Search for the cell housing the specified text and yield its (X, Y) center coordinate. 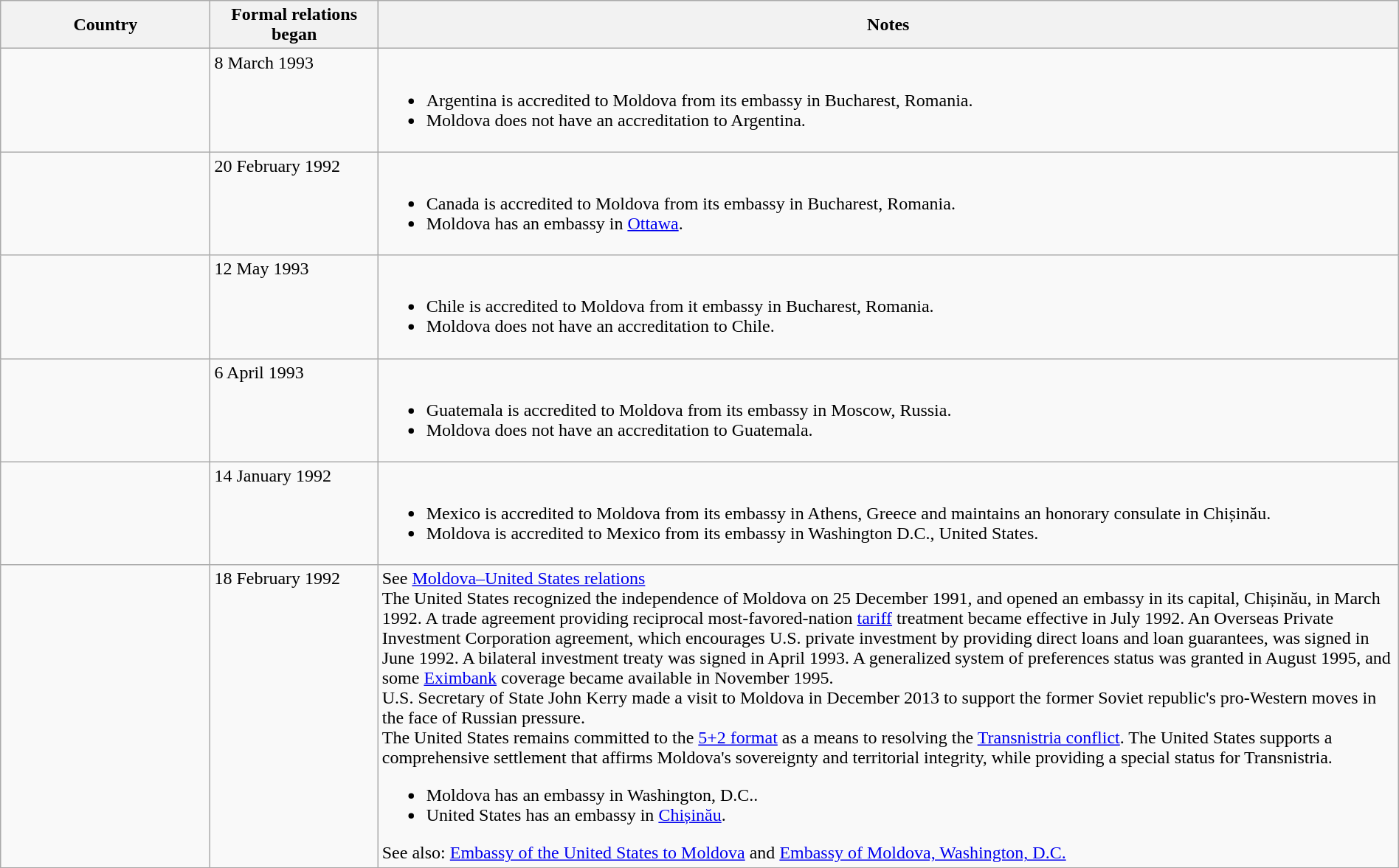
6 April 1993 (294, 410)
Argentina is accredited to Moldova from its embassy in Bucharest, Romania.Moldova does not have an accreditation to Argentina. (888, 100)
Notes (888, 25)
18 February 1992 (294, 716)
20 February 1992 (294, 204)
8 March 1993 (294, 100)
12 May 1993 (294, 307)
Guatemala is accredited to Moldova from its embassy in Moscow, Russia.Moldova does not have an accreditation to Guatemala. (888, 410)
Country (106, 25)
Canada is accredited to Moldova from its embassy in Bucharest, Romania.Moldova has an embassy in Ottawa. (888, 204)
Formal relations began (294, 25)
Chile is accredited to Moldova from it embassy in Bucharest, Romania.Moldova does not have an accreditation to Chile. (888, 307)
14 January 1992 (294, 513)
